Find where the given text appears and provide that cell's center as (X, Y) coordinate. 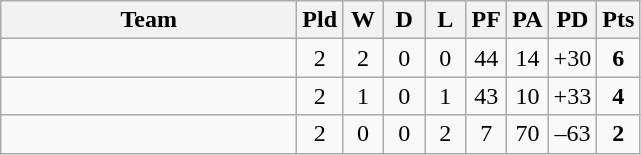
6 (618, 58)
+33 (572, 96)
Pts (618, 20)
7 (486, 134)
–63 (572, 134)
43 (486, 96)
10 (528, 96)
L (446, 20)
+30 (572, 58)
14 (528, 58)
W (364, 20)
44 (486, 58)
Team (149, 20)
D (404, 20)
4 (618, 96)
PD (572, 20)
70 (528, 134)
PA (528, 20)
PF (486, 20)
Pld (320, 20)
